Detect which cell encompasses the target text, then output its (X, Y) center coordinate. 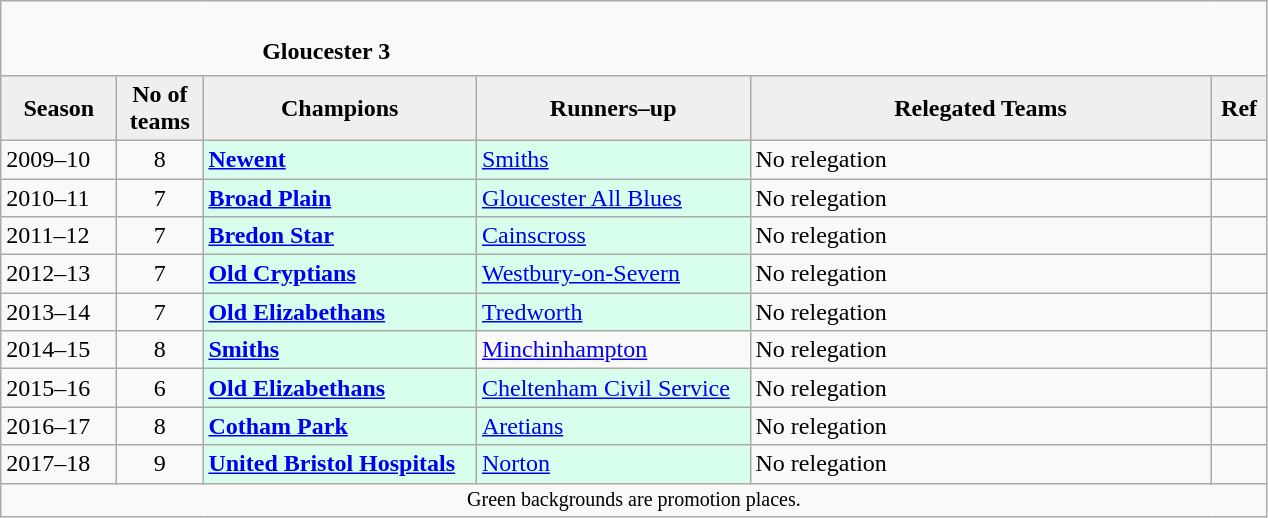
Old Cryptians (340, 274)
2014–15 (59, 350)
2012–13 (59, 274)
Cotham Park (340, 426)
2016–17 (59, 426)
2010–11 (59, 197)
No of teams (160, 108)
2013–14 (59, 312)
Cheltenham Civil Service (613, 388)
2009–10 (59, 159)
Aretians (613, 426)
Norton (613, 464)
2011–12 (59, 236)
9 (160, 464)
Season (59, 108)
Champions (340, 108)
Minchinhampton (613, 350)
2015–16 (59, 388)
Green backgrounds are promotion places. (634, 500)
Cainscross (613, 236)
Relegated Teams (980, 108)
6 (160, 388)
Gloucester All Blues (613, 197)
Newent (340, 159)
Ref (1239, 108)
Westbury-on-Severn (613, 274)
United Bristol Hospitals (340, 464)
2017–18 (59, 464)
Tredworth (613, 312)
Broad Plain (340, 197)
Runners–up (613, 108)
Bredon Star (340, 236)
